From the cell containing the given text, extract its center point as (X, Y) coordinate. 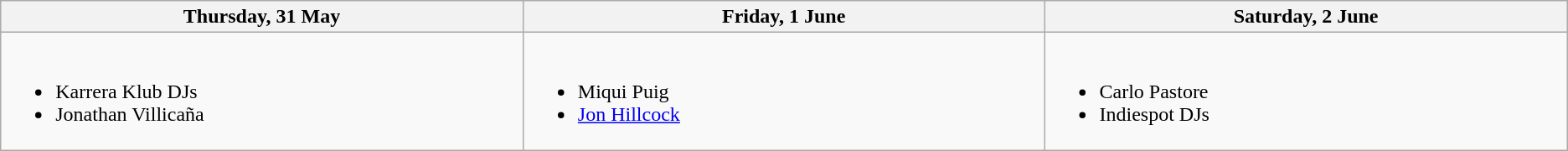
Miqui PuigJon Hillcock (784, 91)
Friday, 1 June (784, 17)
Karrera Klub DJsJonathan Villicaña (262, 91)
Carlo PastoreIndiespot DJs (1306, 91)
Thursday, 31 May (262, 17)
Saturday, 2 June (1306, 17)
